Detect which cell encompasses the target text, then output its (X, Y) center coordinate. 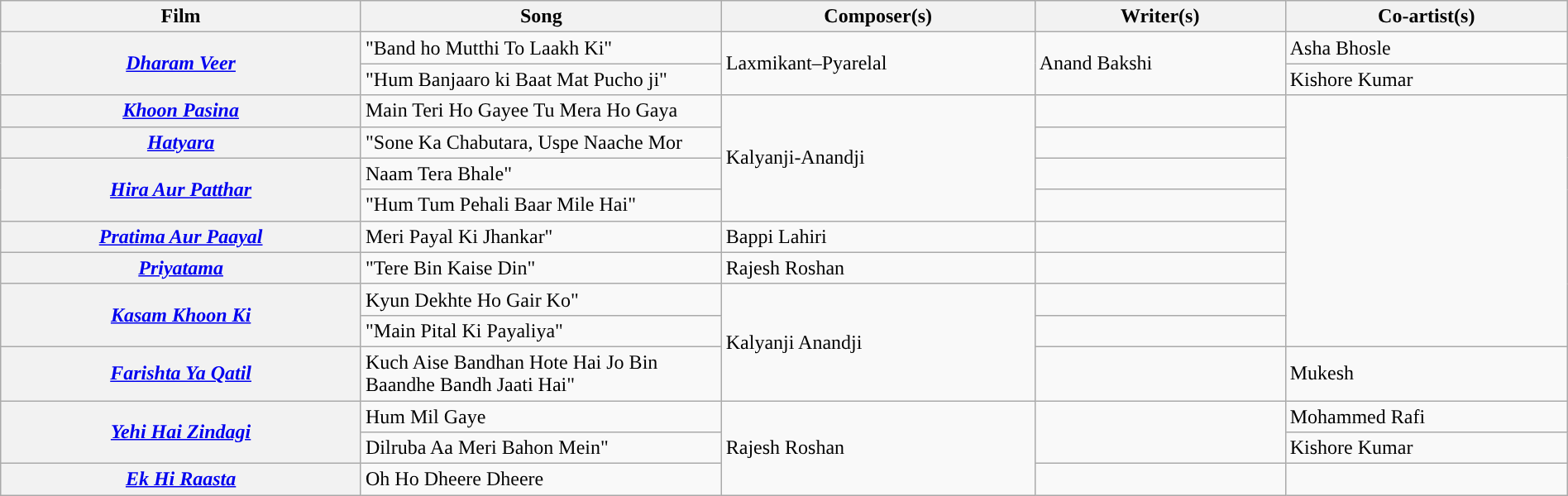
Mohammed Rafi (1426, 416)
Dharam Veer (181, 64)
Farishta Ya Qatil (181, 374)
"Tere Bin Kaise Din" (541, 268)
"Main Pital Ki Payaliya" (541, 331)
Kalyanji-Anandji (878, 158)
Asha Bhosle (1426, 48)
Dilruba Aa Meri Bahon Mein" (541, 448)
Priyatama (181, 268)
Kyun Dekhte Ho Gair Ko" (541, 299)
Mukesh (1426, 374)
Anand Bakshi (1159, 64)
Writer(s) (1159, 17)
Pratima Aur Paayal (181, 236)
"Hum Banjaaro ki Baat Mat Pucho ji" (541, 79)
Meri Payal Ki Jhankar" (541, 236)
Song (541, 17)
Yehi Hai Zindagi (181, 432)
Kasam Khoon Ki (181, 315)
Hum Mil Gaye (541, 416)
Oh Ho Dheere Dheere (541, 479)
Khoon Pasina (181, 111)
Film (181, 17)
Bappi Lahiri (878, 236)
Co-artist(s) (1426, 17)
Ek Hi Raasta (181, 479)
Kalyanji Anandji (878, 342)
Hira Aur Patthar (181, 189)
"Hum Tum Pehali Baar Mile Hai" (541, 205)
Naam Tera Bhale" (541, 174)
Kuch Aise Bandhan Hote Hai Jo Bin Baandhe Bandh Jaati Hai" (541, 374)
"Sone Ka Chabutara, Uspe Naache Mor (541, 142)
Main Teri Ho Gayee Tu Mera Ho Gaya (541, 111)
Composer(s) (878, 17)
"Band ho Mutthi To Laakh Ki" (541, 48)
Laxmikant–Pyarelal (878, 64)
Hatyara (181, 142)
